Capture the cell that displays the provided text and extract its [X, Y] central coordinate. 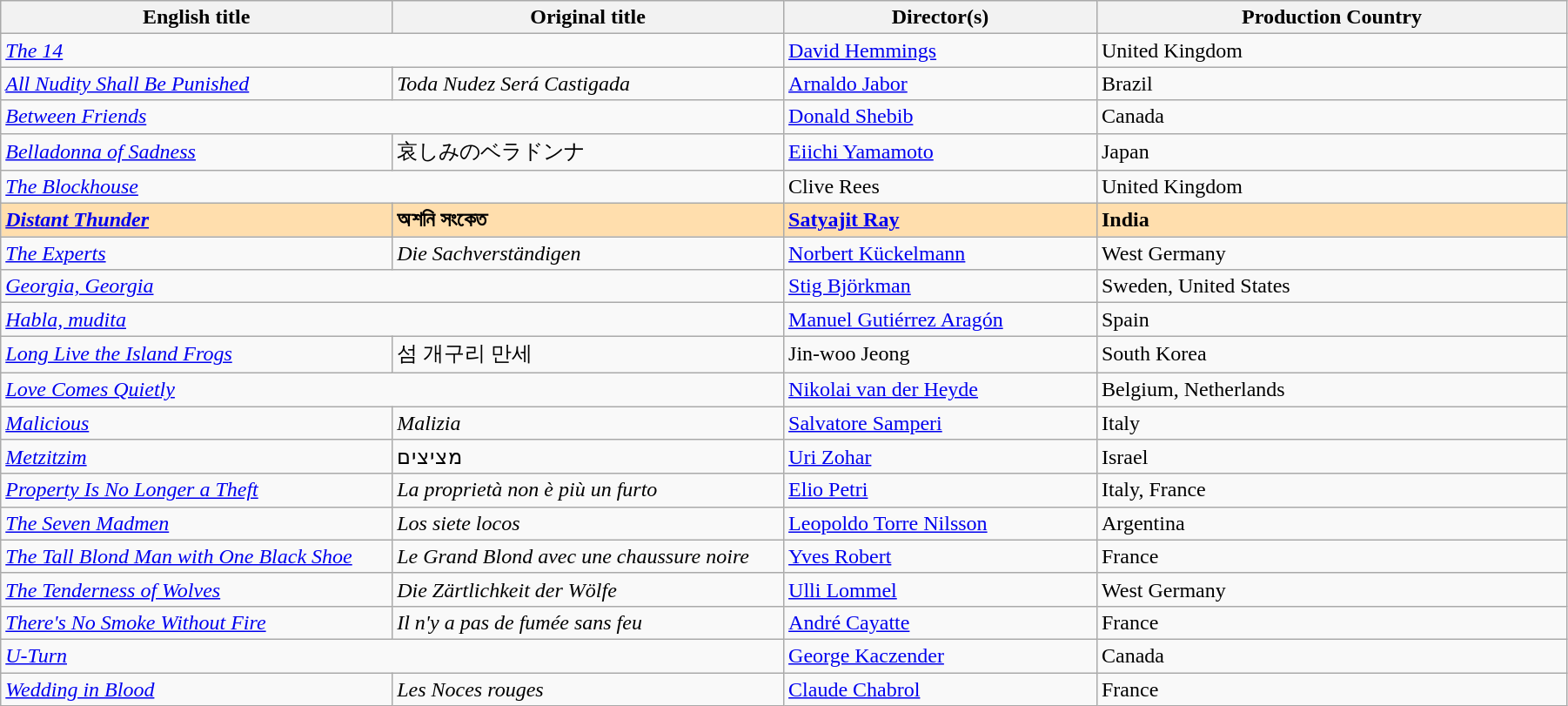
Argentina [1331, 523]
Production Country [1331, 17]
섬 개구리 만세 [588, 355]
Salvatore Samperi [941, 422]
All Nudity Shall Be Punished [197, 84]
Los siete locos [588, 523]
There's No Smoke Without Fire [197, 622]
La proprietà non è più un furto [588, 490]
The Seven Madmen [197, 523]
Donald Shebib [941, 117]
South Korea [1331, 355]
Arnaldo Jabor [941, 84]
Le Grand Blond avec une chaussure noire [588, 556]
U-Turn [392, 656]
India [1331, 220]
Norbert Kückelmann [941, 253]
Les Noces rouges [588, 689]
Elio Petri [941, 490]
Malizia [588, 422]
The Blockhouse [392, 187]
Israel [1331, 457]
The Experts [197, 253]
David Hemmings [941, 50]
Toda Nudez Será Castigada [588, 84]
Die Zärtlichkeit der Wölfe [588, 589]
The 14 [392, 50]
Yves Robert [941, 556]
Stig Björkman [941, 286]
English title [197, 17]
Habla, mudita [392, 319]
Brazil [1331, 84]
Die Sachverständigen [588, 253]
Ulli Lommel [941, 589]
Claude Chabrol [941, 689]
Between Friends [392, 117]
Japan [1331, 151]
Jin-woo Jeong [941, 355]
The Tenderness of Wolves [197, 589]
Leopoldo Torre Nilsson [941, 523]
哀しみのベラドンナ [588, 151]
Spain [1331, 319]
Clive Rees [941, 187]
Italy, France [1331, 490]
Original title [588, 17]
Distant Thunder [197, 220]
Eiichi Yamamoto [941, 151]
অশনি সংকেত [588, 220]
Long Live the Island Frogs [197, 355]
Satyajit Ray [941, 220]
Nikolai van der Heyde [941, 389]
Love Comes Quietly [392, 389]
מציצים [588, 457]
Property Is No Longer a Theft [197, 490]
George Kaczender [941, 656]
Wedding in Blood [197, 689]
Manuel Gutiérrez Aragón [941, 319]
Sweden, United States [1331, 286]
Metzitzim [197, 457]
Belladonna of Sadness [197, 151]
Georgia, Georgia [392, 286]
Il n'y a pas de fumée sans feu [588, 622]
Italy [1331, 422]
André Cayatte [941, 622]
Malicious [197, 422]
Director(s) [941, 17]
The Tall Blond Man with One Black Shoe [197, 556]
Uri Zohar [941, 457]
Belgium, Netherlands [1331, 389]
